Return [x, y] of the center of cell containing provided text 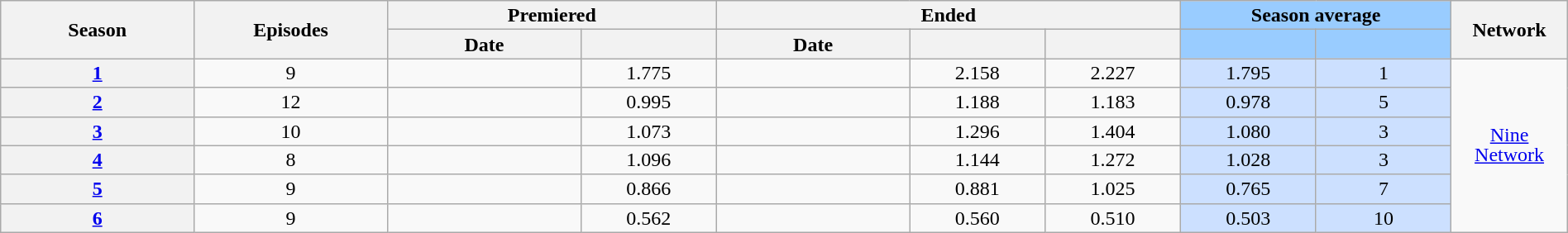
0.995 [648, 102]
1.096 [648, 160]
Season average [1315, 15]
0.866 [648, 188]
Network [1509, 30]
0.560 [978, 218]
Nine Network [1509, 145]
12 [291, 102]
4 [98, 160]
0.881 [978, 188]
1.188 [978, 102]
1.080 [1248, 131]
0.562 [648, 218]
0.765 [1248, 188]
0.978 [1248, 102]
Season [98, 30]
2.227 [1113, 73]
1.073 [648, 131]
1.775 [648, 73]
1.025 [1113, 188]
Ended [948, 15]
2 [98, 102]
1.272 [1113, 160]
0.510 [1113, 218]
8 [291, 160]
1.028 [1248, 160]
1.296 [978, 131]
1.795 [1248, 73]
Premiered [552, 15]
6 [98, 218]
7 [1384, 188]
0.503 [1248, 218]
1.404 [1113, 131]
1.144 [978, 160]
Episodes [291, 30]
1.183 [1113, 102]
2.158 [978, 73]
